Locate the cell with the specified text and output its (X, Y) center coordinate. 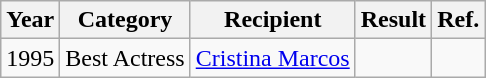
Result (393, 20)
1995 (30, 58)
Year (30, 20)
Recipient (272, 20)
Best Actress (125, 58)
Category (125, 20)
Ref. (458, 20)
Cristina Marcos (272, 58)
